Return the (X, Y) coordinate for the center point of the cell that contains the specified text.  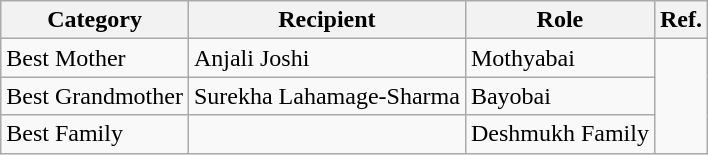
Mothyabai (560, 58)
Ref. (680, 20)
Bayobai (560, 96)
Recipient (326, 20)
Anjali Joshi (326, 58)
Best Grandmother (95, 96)
Deshmukh Family (560, 134)
Best Mother (95, 58)
Role (560, 20)
Best Family (95, 134)
Category (95, 20)
Surekha Lahamage-Sharma (326, 96)
